Identify which cell holds the provided text, then report its [x, y] central coordinate. 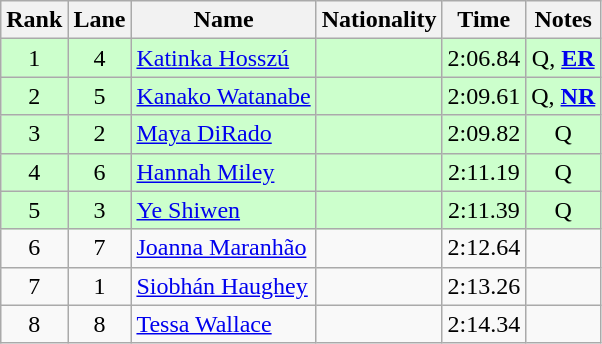
Q, NR [564, 96]
Kanako Watanabe [224, 96]
2:11.39 [484, 210]
2:06.84 [484, 58]
Lane [100, 20]
Rank [34, 20]
Maya DiRado [224, 134]
2:12.64 [484, 248]
Q, ER [564, 58]
Name [224, 20]
2:13.26 [484, 286]
Hannah Miley [224, 172]
Katinka Hosszú [224, 58]
Time [484, 20]
2:14.34 [484, 324]
Tessa Wallace [224, 324]
2:09.61 [484, 96]
Notes [564, 20]
2:11.19 [484, 172]
Nationality [379, 20]
Joanna Maranhão [224, 248]
Siobhán Haughey [224, 286]
Ye Shiwen [224, 210]
2:09.82 [484, 134]
